From the cell containing the given text, extract its center point as (x, y) coordinate. 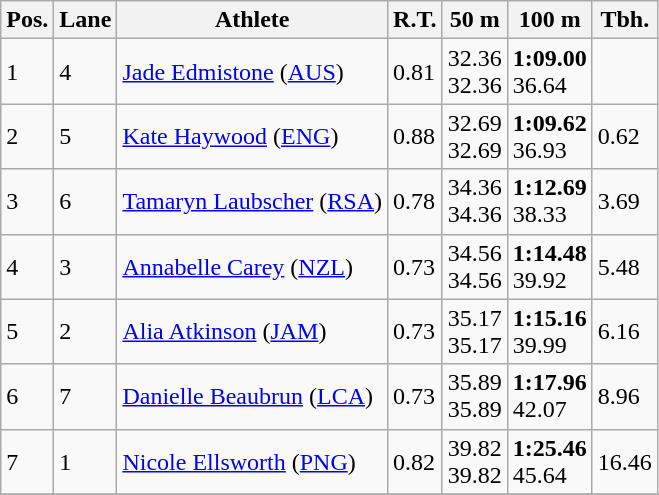
Lane (86, 20)
Alia Atkinson (JAM) (252, 332)
Pos. (28, 20)
0.78 (416, 202)
1:09.6236.93 (550, 136)
1:12.6938.33 (550, 202)
Kate Haywood (ENG) (252, 136)
Tbh. (624, 20)
Annabelle Carey (NZL) (252, 266)
1:17.9642.07 (550, 396)
Jade Edmistone (AUS) (252, 72)
100 m (550, 20)
8.96 (624, 396)
35.1735.17 (474, 332)
34.3634.36 (474, 202)
1:14.4839.92 (550, 266)
1:09.0036.64 (550, 72)
Tamaryn Laubscher (RSA) (252, 202)
5.48 (624, 266)
32.6932.69 (474, 136)
Athlete (252, 20)
39.8239.82 (474, 462)
3.69 (624, 202)
34.5634.56 (474, 266)
0.81 (416, 72)
16.46 (624, 462)
50 m (474, 20)
Nicole Ellsworth (PNG) (252, 462)
1:25.4645.64 (550, 462)
6.16 (624, 332)
1:15.1639.99 (550, 332)
35.8935.89 (474, 396)
32.3632.36 (474, 72)
0.82 (416, 462)
Danielle Beaubrun (LCA) (252, 396)
R.T. (416, 20)
0.88 (416, 136)
0.62 (624, 136)
